Search for the cell housing the specified text and yield its [X, Y] center coordinate. 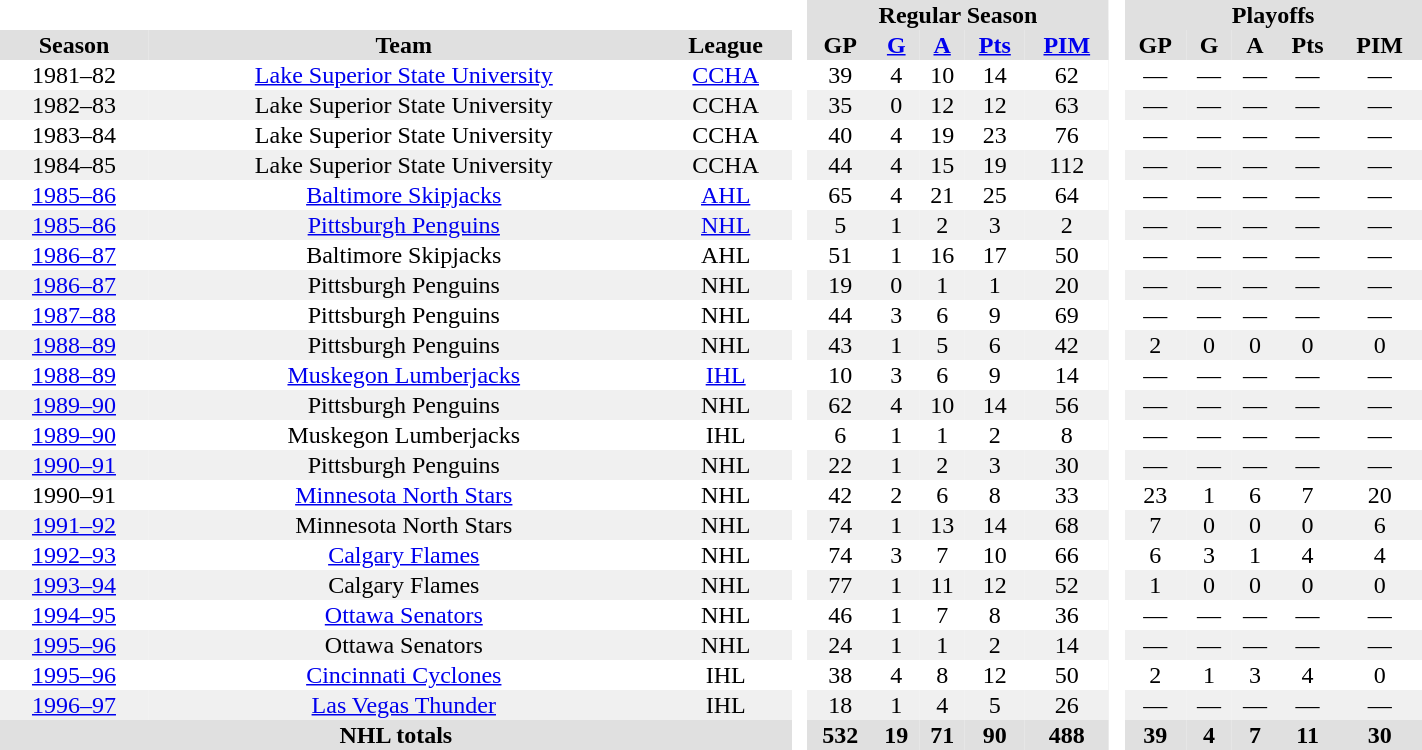
63 [1067, 105]
21 [942, 195]
36 [1067, 615]
Playoffs [1273, 15]
1983–84 [74, 135]
56 [1067, 405]
17 [994, 255]
90 [994, 735]
Season [74, 45]
24 [840, 645]
Las Vegas Thunder [404, 705]
1981–82 [74, 75]
1992–93 [74, 555]
40 [840, 135]
15 [942, 165]
26 [1067, 705]
1991–92 [74, 525]
68 [1067, 525]
77 [840, 585]
71 [942, 735]
22 [840, 465]
69 [1067, 315]
52 [1067, 585]
25 [994, 195]
Team [404, 45]
43 [840, 345]
64 [1067, 195]
66 [1067, 555]
532 [840, 735]
51 [840, 255]
18 [840, 705]
League [726, 45]
65 [840, 195]
1994–95 [74, 615]
NHL totals [396, 735]
38 [840, 675]
1982–83 [74, 105]
13 [942, 525]
1993–94 [74, 585]
1984–85 [74, 165]
112 [1067, 165]
33 [1067, 495]
Regular Season [958, 15]
1996–97 [74, 705]
76 [1067, 135]
35 [840, 105]
1987–88 [74, 315]
16 [942, 255]
488 [1067, 735]
46 [840, 615]
Cincinnati Cyclones [404, 675]
